From the cell containing the given text, extract its center point as (X, Y) coordinate. 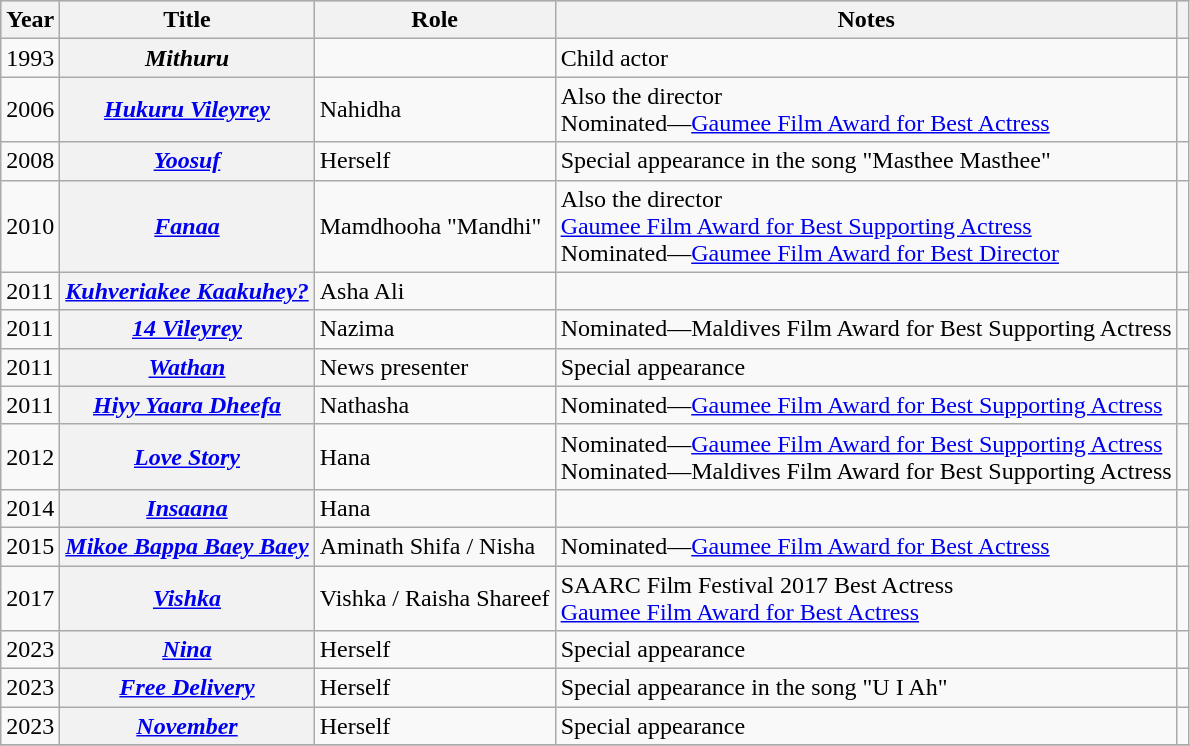
Also the directorGaumee Film Award for Best Supporting ActressNominated—Gaumee Film Award for Best Director (866, 226)
November (187, 726)
News presenter (434, 367)
SAARC Film Festival 2017 Best ActressGaumee Film Award for Best Actress (866, 598)
Insaana (187, 508)
Role (434, 20)
Asha Ali (434, 291)
Title (187, 20)
Notes (866, 20)
Nathasha (434, 405)
Mithuru (187, 58)
Fanaa (187, 226)
Wathan (187, 367)
Mikoe Bappa Baey Baey (187, 546)
2012 (30, 456)
Love Story (187, 456)
2017 (30, 598)
Nina (187, 650)
Nominated—Gaumee Film Award for Best Supporting ActressNominated—Maldives Film Award for Best Supporting Actress (866, 456)
Hiyy Yaara Dheefa (187, 405)
Yoosuf (187, 161)
2006 (30, 110)
2008 (30, 161)
2014 (30, 508)
Vishka (187, 598)
Nazima (434, 329)
Hukuru Vileyrey (187, 110)
Free Delivery (187, 688)
Special appearance in the song "U I Ah" (866, 688)
1993 (30, 58)
Mamdhooha "Mandhi" (434, 226)
Nahidha (434, 110)
2015 (30, 546)
Aminath Shifa / Nisha (434, 546)
Kuhveriakee Kaakuhey? (187, 291)
Year (30, 20)
Nominated—Maldives Film Award for Best Supporting Actress (866, 329)
Vishka / Raisha Shareef (434, 598)
14 Vileyrey (187, 329)
2010 (30, 226)
Nominated—Gaumee Film Award for Best Supporting Actress (866, 405)
Special appearance in the song "Masthee Masthee" (866, 161)
Nominated—Gaumee Film Award for Best Actress (866, 546)
Child actor (866, 58)
Also the directorNominated—Gaumee Film Award for Best Actress (866, 110)
